Capture the cell that displays the provided text and extract its (x, y) central coordinate. 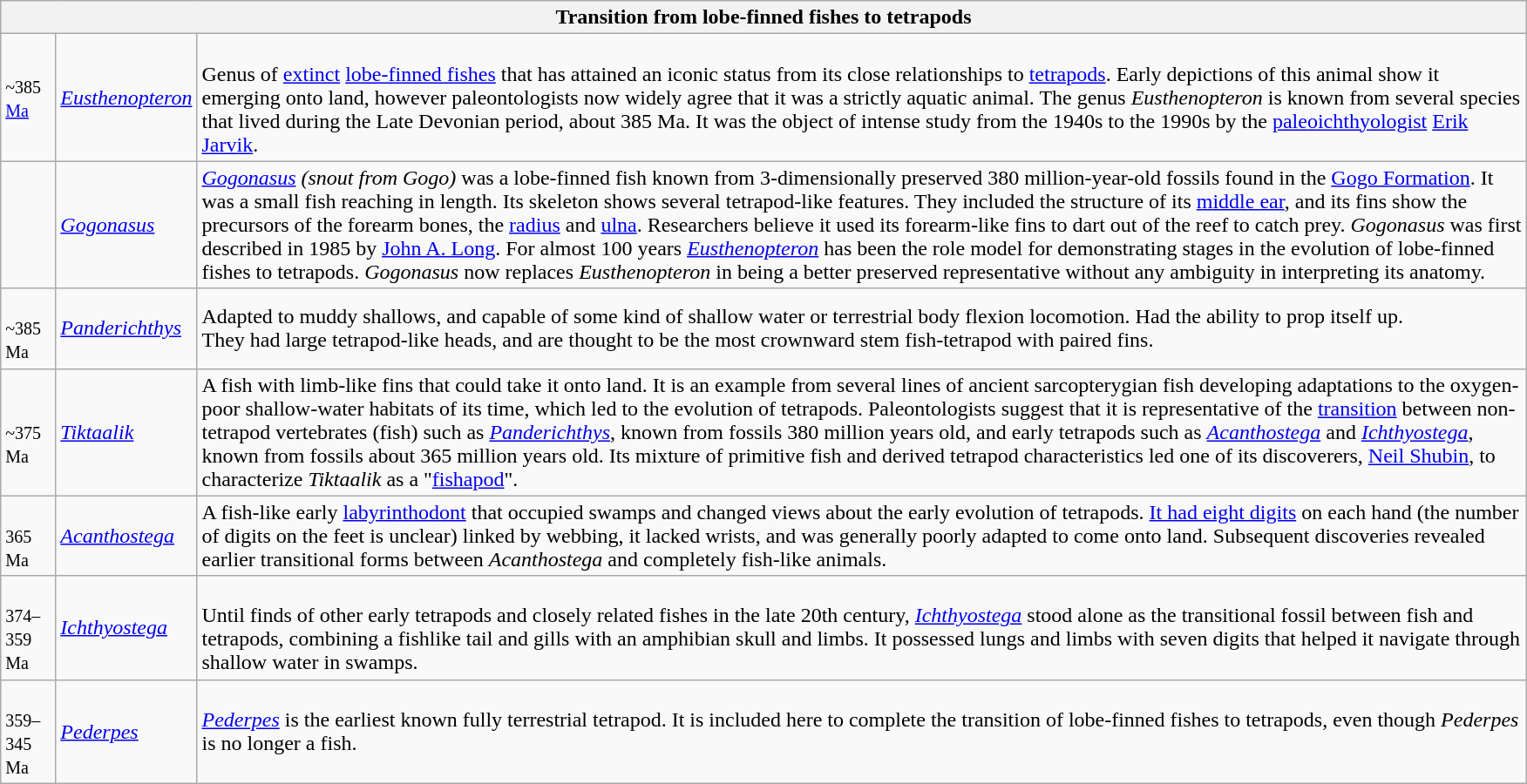
365 Ma (28, 536)
Panderichthys (126, 328)
Acanthostega (126, 536)
Ichthyostega (126, 627)
Pederpes (126, 732)
Eusthenopteron (126, 98)
Gogonasus (126, 225)
Tiktaalik (126, 432)
Transition from lobe-finned fishes to tetrapods (763, 17)
~375 Ma (28, 432)
374–359 Ma (28, 627)
359–345 Ma (28, 732)
